Search for the cell housing the specified text and yield its [X, Y] center coordinate. 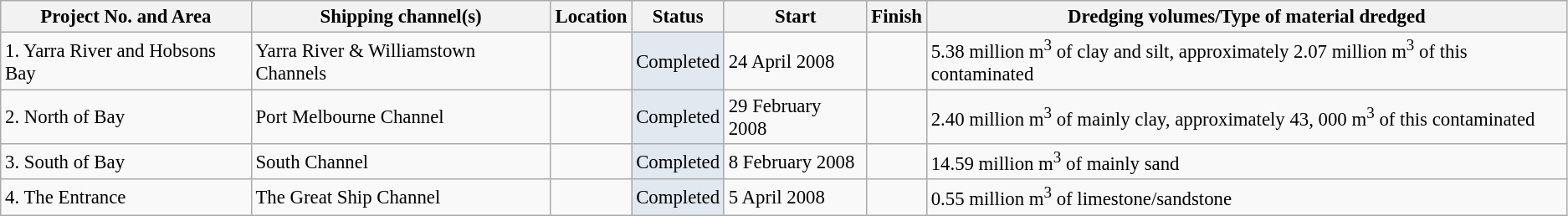
Port Melbourne Channel [401, 117]
Finish [897, 17]
South Channel [401, 162]
1. Yarra River and Hobsons Bay [126, 62]
2.40 million m3 of mainly clay, approximately 43, 000 m3 of this contaminated [1247, 117]
29 February 2008 [795, 117]
Status [678, 17]
Project No. and Area [126, 17]
4. The Entrance [126, 197]
Yarra River & Williamstown Channels [401, 62]
The Great Ship Channel [401, 197]
0.55 million m3 of limestone/sandstone [1247, 197]
2. North of Bay [126, 117]
Dredging volumes/Type of material dredged [1247, 17]
3. South of Bay [126, 162]
Start [795, 17]
8 February 2008 [795, 162]
5 April 2008 [795, 197]
24 April 2008 [795, 62]
Location [591, 17]
14.59 million m3 of mainly sand [1247, 162]
Shipping channel(s) [401, 17]
5.38 million m3 of clay and silt, approximately 2.07 million m3 of this contaminated [1247, 62]
